Pinpoint the cell where the given text exists, returning its (x, y) midpoint coordinate. 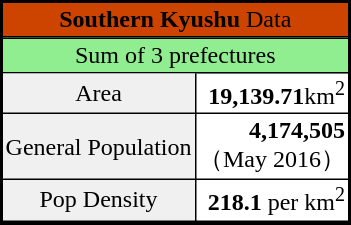
Pop Density (99, 200)
Area (99, 94)
218.1 per km2 (272, 200)
Sum of 3 prefectures (176, 56)
General Population (99, 147)
Southern Kyushu Data (176, 20)
4,174,505（May 2016） (272, 147)
19,139.71km2 (272, 94)
